Find where the given text appears and provide that cell's center as (x, y) coordinate. 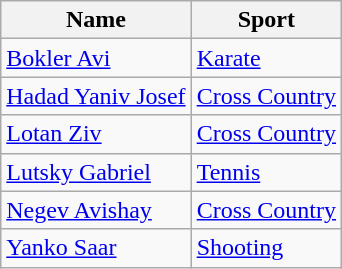
Karate (266, 58)
Tennis (266, 172)
Sport (266, 20)
Name (96, 20)
Lutsky Gabriel (96, 172)
Lotan Ziv (96, 134)
Hadad Yaniv Josef (96, 96)
Negev Avishay (96, 210)
Yanko Saar (96, 248)
Bokler Avi (96, 58)
Shooting (266, 248)
